For the text-containing cell, return its midpoint in [X, Y] coordinate format. 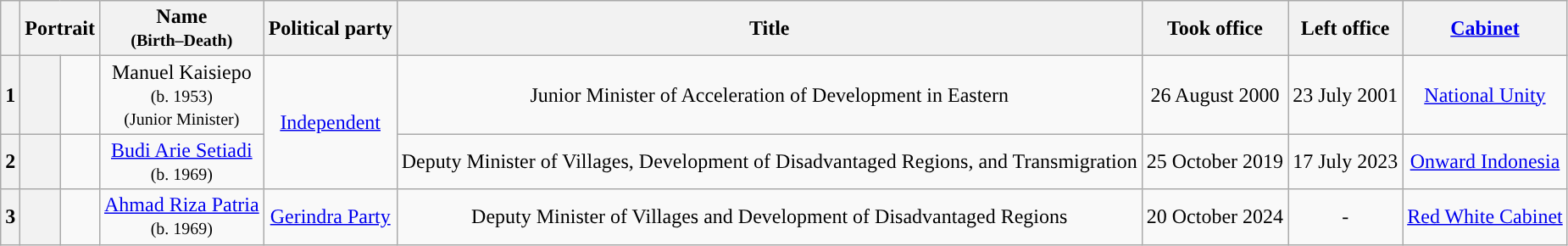
Portrait [60, 29]
Took office [1215, 29]
Deputy Minister of Villages and Development of Disadvantaged Regions [770, 217]
1 [10, 95]
23 July 2001 [1346, 95]
Title [770, 29]
Ahmad Riza Patria(b. 1969) [181, 217]
Junior Minister of Acceleration of Development in Eastern [770, 95]
17 July 2023 [1346, 161]
3 [10, 217]
Independent [331, 122]
Budi Arie Setiadi(b. 1969) [181, 161]
Political party [331, 29]
- [1346, 217]
Cabinet [1485, 29]
20 October 2024 [1215, 217]
Left office [1346, 29]
Onward Indonesia [1485, 161]
National Unity [1485, 95]
Manuel Kaisiepo(b. 1953)(Junior Minister) [181, 95]
Red White Cabinet [1485, 217]
26 August 2000 [1215, 95]
25 October 2019 [1215, 161]
Name(Birth–Death) [181, 29]
Deputy Minister of Villages, Development of Disadvantaged Regions, and Transmigration [770, 161]
2 [10, 161]
Gerindra Party [331, 217]
